Return the [X, Y] coordinate for the center point of the cell that contains the specified text.  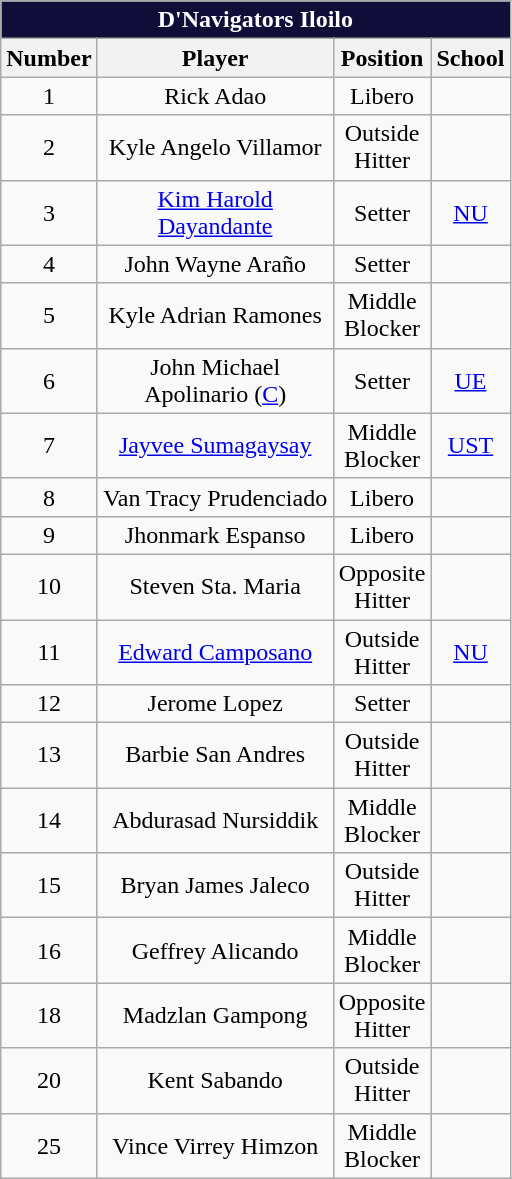
Rick Adao [215, 96]
11 [49, 652]
9 [49, 535]
Jerome Lopez [215, 704]
8 [49, 497]
Kent Sabando [215, 1080]
Van Tracy Prudenciado [215, 497]
2 [49, 148]
6 [49, 380]
18 [49, 1016]
Kyle Angelo Villamor [215, 148]
14 [49, 820]
Steven Sta. Maria [215, 586]
Edward Camposano [215, 652]
Abdurasad Nursiddik [215, 820]
Player [215, 58]
Number [49, 58]
Geffrey Alicando [215, 950]
Madzlan Gampong [215, 1016]
4 [49, 264]
16 [49, 950]
John Michael Apolinario (C) [215, 380]
1 [49, 96]
25 [49, 1146]
5 [49, 316]
Vince Virrey Himzon [215, 1146]
Barbie San Andres [215, 756]
20 [49, 1080]
13 [49, 756]
7 [49, 446]
12 [49, 704]
UST [470, 446]
D'Navigators Iloilo [256, 20]
Kyle Adrian Ramones [215, 316]
John Wayne Araño [215, 264]
UE [470, 380]
15 [49, 886]
Bryan James Jaleco [215, 886]
School [470, 58]
3 [49, 212]
Kim Harold Dayandante [215, 212]
Position [382, 58]
Jayvee Sumagaysay [215, 446]
Jhonmark Espanso [215, 535]
10 [49, 586]
